For the text-containing cell, return its midpoint in (X, Y) coordinate format. 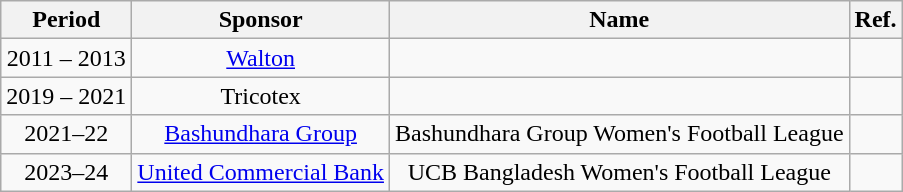
2019 – 2021 (66, 96)
Walton (261, 58)
Bashundhara Group Women's Football League (619, 134)
Period (66, 20)
UCB Bangladesh Women's Football League (619, 172)
2021–22 (66, 134)
Tricotex (261, 96)
2023–24 (66, 172)
2011 – 2013 (66, 58)
Bashundhara Group (261, 134)
Name (619, 20)
Sponsor (261, 20)
United Commercial Bank (261, 172)
Ref. (876, 20)
